Output the [X, Y] coordinate of the center of the cell containing the given text.  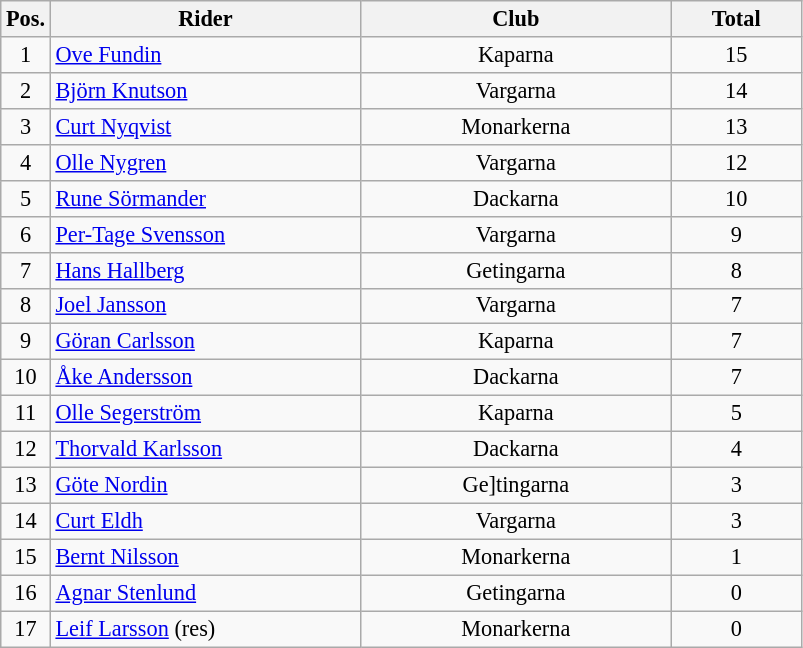
Rune Sörmander [205, 198]
Åke Andersson [205, 378]
Joel Jansson [205, 306]
Thorvald Karlsson [205, 450]
Agnar Stenlund [205, 593]
Club [516, 19]
Total [736, 19]
16 [26, 593]
Göte Nordin [205, 485]
Ove Fundin [205, 55]
6 [26, 234]
Olle Segerström [205, 414]
Bernt Nilsson [205, 557]
2 [26, 90]
Curt Eldh [205, 521]
Curt Nyqvist [205, 126]
11 [26, 414]
Pos. [26, 19]
Ge]tingarna [516, 485]
Per-Tage Svensson [205, 234]
Björn Knutson [205, 90]
Hans Hallberg [205, 270]
17 [26, 629]
Leif Larsson (res) [205, 629]
Olle Nygren [205, 162]
Göran Carlsson [205, 342]
Rider [205, 19]
